Locate the cell with the specified text and output its [x, y] center coordinate. 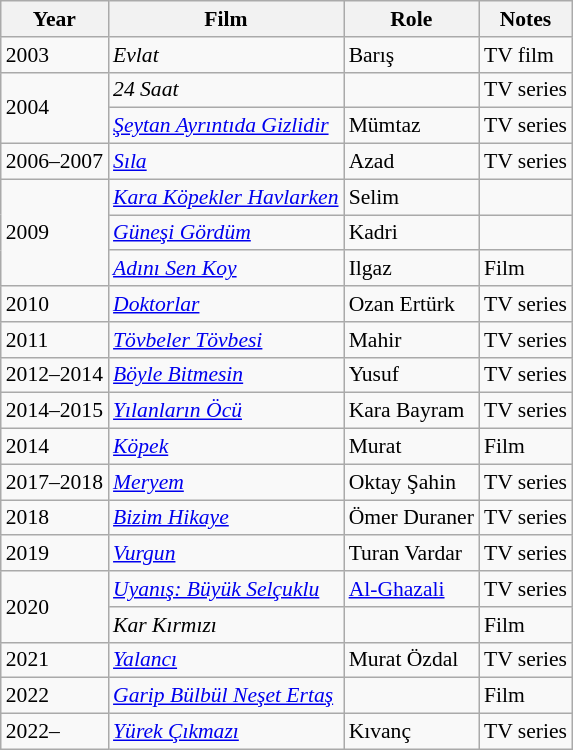
Kara Köpekler Havlarken [226, 197]
Doktorlar [226, 304]
Evlat [226, 55]
2003 [54, 55]
Kar Kırmızı [226, 625]
Murat [412, 447]
2010 [54, 304]
2014–2015 [54, 411]
2004 [54, 108]
Azad [412, 162]
Meryem [226, 482]
Yılanların Öcü [226, 411]
Şeytan Ayrıntıda Gizlidir [226, 126]
Oktay Şahin [412, 482]
Murat Özdal [412, 660]
2009 [54, 232]
TV film [526, 55]
Ilgaz [412, 269]
Garip Bülbül Neşet Ertaş [226, 696]
Böyle Bitmesin [226, 375]
Role [412, 19]
Mümtaz [412, 126]
Mahir [412, 340]
Adını Sen Koy [226, 269]
Kadri [412, 233]
Notes [526, 19]
24 Saat [226, 90]
Kıvanç [412, 732]
Güneşi Gördüm [226, 233]
2014 [54, 447]
2022 [54, 696]
2020 [54, 606]
Barış [412, 55]
Bizim Hikaye [226, 518]
2022– [54, 732]
Vurgun [226, 554]
Turan Vardar [412, 554]
Kara Bayram [412, 411]
Year [54, 19]
Ozan Ertürk [412, 304]
Tövbeler Tövbesi [226, 340]
2021 [54, 660]
Yalancı [226, 660]
Yürek Çıkmazı [226, 732]
Sıla [226, 162]
2017–2018 [54, 482]
Köpek [226, 447]
Al-Ghazali [412, 589]
Selim [412, 197]
2018 [54, 518]
Yusuf [412, 375]
Uyanış: Büyük Selçuklu [226, 589]
2011 [54, 340]
2019 [54, 554]
2012–2014 [54, 375]
2006–2007 [54, 162]
Ömer Duraner [412, 518]
